Pinpoint the cell where the given text exists, returning its (x, y) midpoint coordinate. 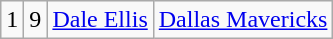
9 (36, 20)
Dallas Mavericks (243, 20)
Dale Ellis (100, 20)
1 (12, 20)
